Provide the [x, y] coordinate of the cell's center where the given text is located.  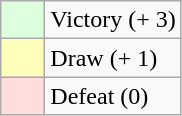
Victory (+ 3) [113, 20]
Defeat (0) [113, 96]
Draw (+ 1) [113, 58]
